Output the [x, y] coordinate of the center of the cell containing the given text.  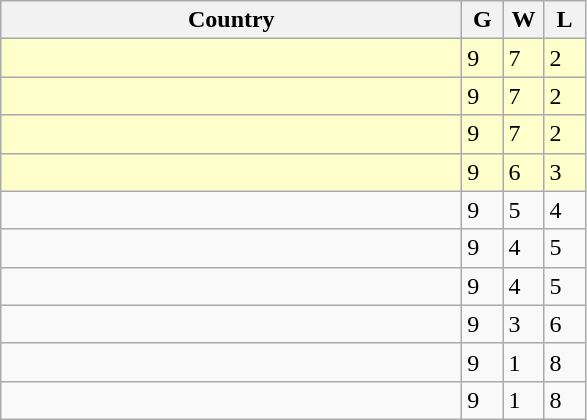
W [524, 20]
Country [232, 20]
L [564, 20]
G [482, 20]
